Provide the (X, Y) coordinate of the cell's center where the given text is located.  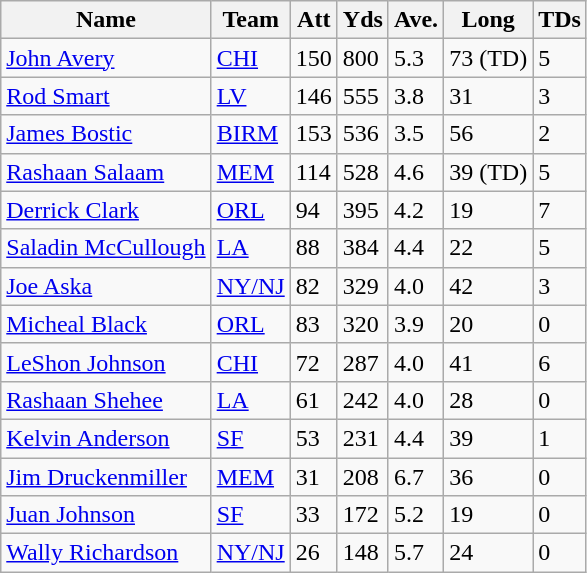
Rashaan Salaam (106, 172)
4.6 (416, 172)
5.7 (416, 553)
20 (488, 324)
555 (362, 96)
BIRM (250, 134)
Wally Richardson (106, 553)
5.2 (416, 515)
536 (362, 134)
83 (314, 324)
Rashaan Shehee (106, 400)
39 (TD) (488, 172)
3.9 (416, 324)
242 (362, 400)
3.8 (416, 96)
56 (488, 134)
John Avery (106, 58)
Team (250, 20)
114 (314, 172)
Saladin McCullough (106, 248)
Micheal Black (106, 324)
42 (488, 286)
287 (362, 362)
88 (314, 248)
172 (362, 515)
384 (362, 248)
4.2 (416, 210)
TDs (560, 20)
LV (250, 96)
Kelvin Anderson (106, 438)
James Bostic (106, 134)
Name (106, 20)
395 (362, 210)
320 (362, 324)
146 (314, 96)
22 (488, 248)
2 (560, 134)
150 (314, 58)
73 (TD) (488, 58)
Rod Smart (106, 96)
Long (488, 20)
72 (314, 362)
231 (362, 438)
LeShon Johnson (106, 362)
528 (362, 172)
Joe Aska (106, 286)
24 (488, 553)
41 (488, 362)
Ave. (416, 20)
53 (314, 438)
7 (560, 210)
1 (560, 438)
82 (314, 286)
Juan Johnson (106, 515)
6 (560, 362)
800 (362, 58)
26 (314, 553)
329 (362, 286)
5.3 (416, 58)
94 (314, 210)
61 (314, 400)
39 (488, 438)
Yds (362, 20)
36 (488, 477)
Jim Druckenmiller (106, 477)
3.5 (416, 134)
6.7 (416, 477)
208 (362, 477)
Derrick Clark (106, 210)
153 (314, 134)
28 (488, 400)
Att (314, 20)
33 (314, 515)
148 (362, 553)
